From the cell containing the given text, extract its center point as (x, y) coordinate. 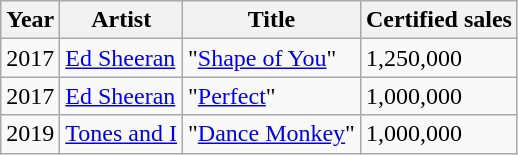
1,250,000 (438, 58)
"Dance Monkey" (272, 134)
"Shape of You" (272, 58)
Artist (122, 20)
Title (272, 20)
2019 (30, 134)
Certified sales (438, 20)
Tones and I (122, 134)
Year (30, 20)
"Perfect" (272, 96)
